Locate the cell with the specified text and output its (X, Y) center coordinate. 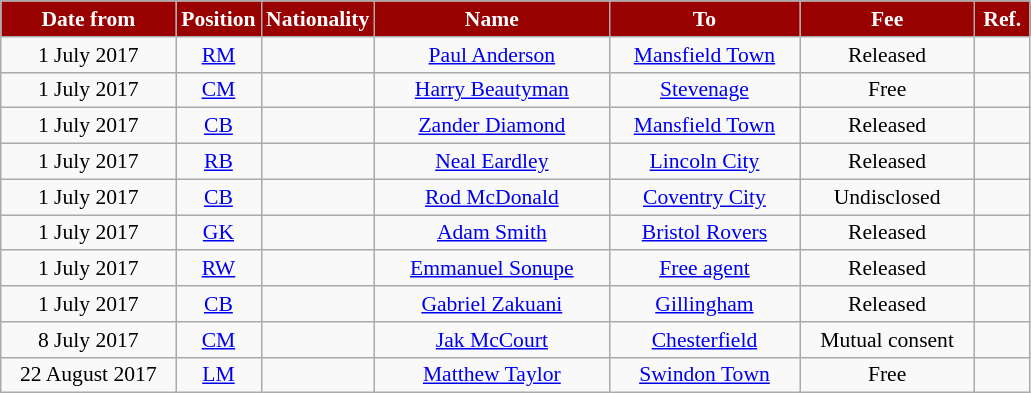
GK (218, 233)
8 July 2017 (88, 340)
RM (218, 55)
Zander Diamond (492, 126)
LM (218, 375)
Ref. (1002, 19)
Rod McDonald (492, 197)
Paul Anderson (492, 55)
Coventry City (704, 197)
Mutual consent (888, 340)
RW (218, 269)
Undisclosed (888, 197)
Chesterfield (704, 340)
Free agent (704, 269)
22 August 2017 (88, 375)
Date from (88, 19)
Gabriel Zakuani (492, 304)
Harry Beautyman (492, 90)
Gillingham (704, 304)
To (704, 19)
Neal Eardley (492, 162)
Name (492, 19)
Matthew Taylor (492, 375)
Lincoln City (704, 162)
Position (218, 19)
Fee (888, 19)
Swindon Town (704, 375)
Stevenage (704, 90)
RB (218, 162)
Emmanuel Sonupe (492, 269)
Nationality (318, 19)
Adam Smith (492, 233)
Jak McCourt (492, 340)
Bristol Rovers (704, 233)
